Extract the [X, Y] coordinate from the center of the cell holding the provided text.  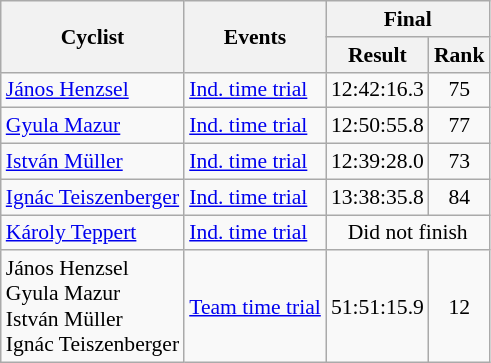
13:38:35.8 [378, 197]
János Henzsel Gyula Mazur István Müller Ignác Teiszenberger [92, 307]
István Müller [92, 162]
Ignác Teiszenberger [92, 197]
Rank [460, 55]
János Henzsel [92, 90]
12:50:55.8 [378, 126]
Final [408, 19]
73 [460, 162]
Did not finish [408, 233]
75 [460, 90]
Gyula Mazur [92, 126]
77 [460, 126]
12:42:16.3 [378, 90]
Result [378, 55]
12 [460, 307]
Cyclist [92, 36]
Károly Teppert [92, 233]
12:39:28.0 [378, 162]
Events [255, 36]
51:51:15.9 [378, 307]
84 [460, 197]
Team time trial [255, 307]
